Search for the cell housing the specified text and yield its (X, Y) center coordinate. 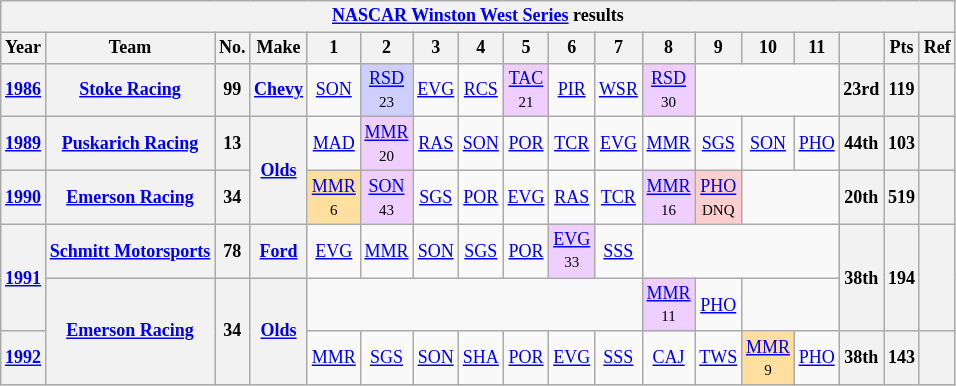
11 (816, 48)
1989 (24, 144)
PIR (572, 90)
Make (279, 48)
Pts (902, 48)
44th (862, 144)
MMR6 (334, 197)
1 (334, 48)
5 (526, 48)
No. (232, 48)
10 (768, 48)
SHA (480, 358)
194 (902, 278)
1992 (24, 358)
13 (232, 144)
1990 (24, 197)
MAD (334, 144)
7 (619, 48)
RSD23 (386, 90)
RSD30 (668, 90)
Stoke Racing (130, 90)
2 (386, 48)
Ford (279, 251)
519 (902, 197)
6 (572, 48)
Team (130, 48)
Puskarich Racing (130, 144)
CAJ (668, 358)
9 (718, 48)
MMR16 (668, 197)
143 (902, 358)
TAC21 (526, 90)
8 (668, 48)
SON43 (386, 197)
TWS (718, 358)
Ref (937, 48)
EVG33 (572, 251)
Year (24, 48)
20th (862, 197)
MMR9 (768, 358)
4 (480, 48)
Chevy (279, 90)
99 (232, 90)
NASCAR Winston West Series results (478, 16)
3 (436, 48)
MMR20 (386, 144)
Schmitt Motorsports (130, 251)
WSR (619, 90)
PHODNQ (718, 197)
RCS (480, 90)
103 (902, 144)
MMR11 (668, 305)
1991 (24, 278)
119 (902, 90)
23rd (862, 90)
78 (232, 251)
1986 (24, 90)
